Provide the [x, y] coordinate of the cell's center where the given text is located.  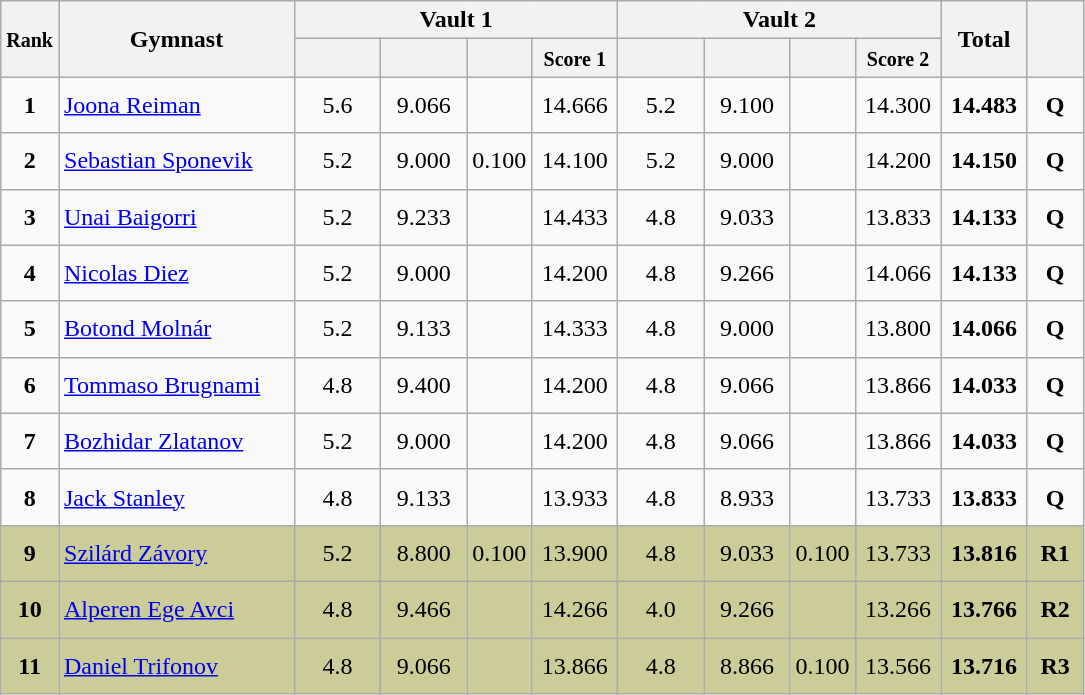
Unai Baigorri [176, 217]
9.233 [424, 217]
14.266 [575, 609]
Alperen Ege Avci [176, 609]
6 [30, 385]
14.150 [984, 161]
Total [984, 39]
13.816 [984, 553]
14.333 [575, 329]
1 [30, 105]
Bozhidar Zlatanov [176, 441]
14.100 [575, 161]
4.0 [661, 609]
Joona Reiman [176, 105]
Vault 1 [456, 20]
11 [30, 666]
Sebastian Sponevik [176, 161]
Jack Stanley [176, 497]
9.100 [747, 105]
13.266 [898, 609]
5 [30, 329]
4 [30, 273]
13.716 [984, 666]
14.483 [984, 105]
8.800 [424, 553]
8.933 [747, 497]
8 [30, 497]
9 [30, 553]
8.866 [747, 666]
13.933 [575, 497]
14.433 [575, 217]
Botond Molnár [176, 329]
R1 [1055, 553]
Score 1 [575, 58]
9.466 [424, 609]
Vault 2 [780, 20]
Szilárd Závory [176, 553]
R2 [1055, 609]
2 [30, 161]
7 [30, 441]
R3 [1055, 666]
13.900 [575, 553]
13.800 [898, 329]
14.300 [898, 105]
Nicolas Diez [176, 273]
5.6 [338, 105]
Rank [30, 39]
Gymnast [176, 39]
Score 2 [898, 58]
10 [30, 609]
Tommaso Brugnami [176, 385]
9.400 [424, 385]
Daniel Trifonov [176, 666]
13.766 [984, 609]
13.566 [898, 666]
3 [30, 217]
14.666 [575, 105]
